Find where the given text appears and provide that cell's center as [X, Y] coordinate. 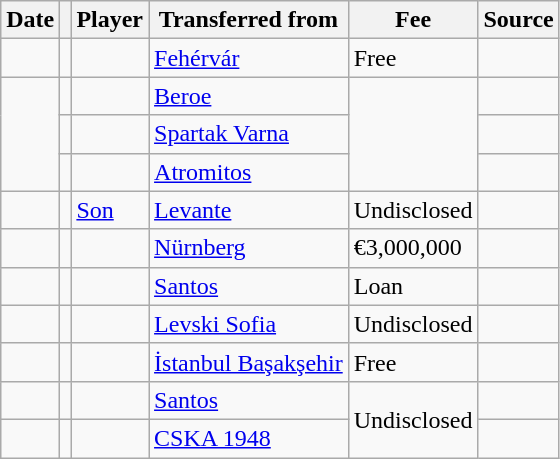
Loan [413, 286]
Fee [413, 20]
Player [110, 20]
Spartak Varna [249, 134]
Transferred from [249, 20]
Date [30, 20]
Beroe [249, 96]
Atromitos [249, 172]
Levski Sofia [249, 324]
Fehérvár [249, 58]
Source [518, 20]
CSKA 1948 [249, 438]
Levante [249, 210]
İstanbul Başakşehir [249, 362]
Son [110, 210]
€3,000,000 [413, 248]
Nürnberg [249, 248]
